Identify which cell holds the provided text, then report its (X, Y) central coordinate. 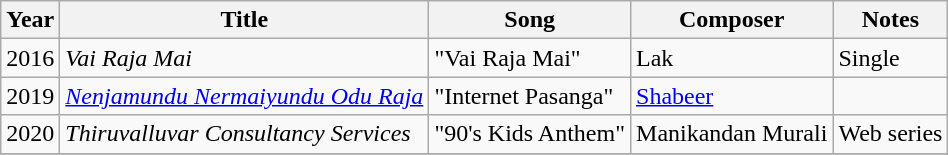
Year (30, 20)
Notes (890, 20)
Single (890, 58)
"90's Kids Anthem" (530, 134)
Song (530, 20)
Composer (732, 20)
Web series (890, 134)
2020 (30, 134)
"Vai Raja Mai" (530, 58)
Nenjamundu Nermaiyundu Odu Raja (244, 96)
Thiruvalluvar Consultancy Services (244, 134)
Manikandan Murali (732, 134)
Title (244, 20)
"Internet Pasanga" (530, 96)
2019 (30, 96)
2016 (30, 58)
Lak (732, 58)
Shabeer (732, 96)
Vai Raja Mai (244, 58)
